Find where the given text appears and provide that cell's center as (X, Y) coordinate. 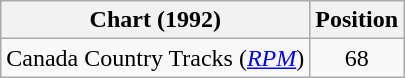
68 (357, 58)
Position (357, 20)
Chart (1992) (156, 20)
Canada Country Tracks (RPM) (156, 58)
